Locate the cell with the specified text and output its [x, y] center coordinate. 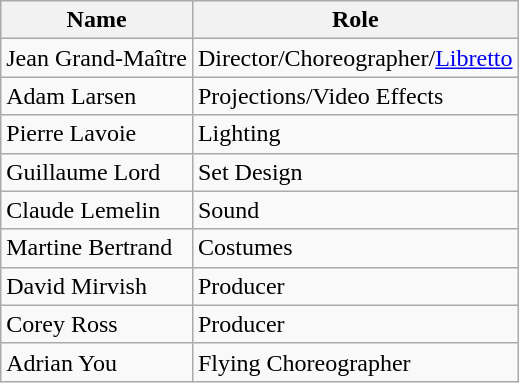
Adrian You [97, 362]
Set Design [355, 172]
Claude Lemelin [97, 210]
Costumes [355, 248]
Corey Ross [97, 324]
Flying Choreographer [355, 362]
Pierre Lavoie [97, 134]
Adam Larsen [97, 96]
Role [355, 20]
Jean Grand-Maître [97, 58]
David Mirvish [97, 286]
Sound [355, 210]
Guillaume Lord [97, 172]
Lighting [355, 134]
Name [97, 20]
Projections/Video Effects [355, 96]
Martine Bertrand [97, 248]
Director/Choreographer/Libretto [355, 58]
